Capture the cell that displays the provided text and extract its (X, Y) central coordinate. 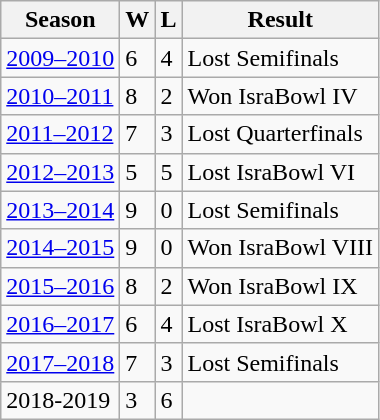
Won IsraBowl VIII (280, 248)
2017–2018 (60, 362)
2010–2011 (60, 96)
2009–2010 (60, 58)
Season (60, 20)
Result (280, 20)
L (168, 20)
2012–2013 (60, 172)
Won IsraBowl IX (280, 286)
2013–2014 (60, 210)
Lost Quarterfinals (280, 134)
Lost IsraBowl VI (280, 172)
2011–2012 (60, 134)
Won IsraBowl IV (280, 96)
2015–2016 (60, 286)
Lost IsraBowl X (280, 324)
2018-2019 (60, 400)
W (138, 20)
2014–2015 (60, 248)
2016–2017 (60, 324)
